Provide the (x, y) coordinate of the cell's center where the given text is located.  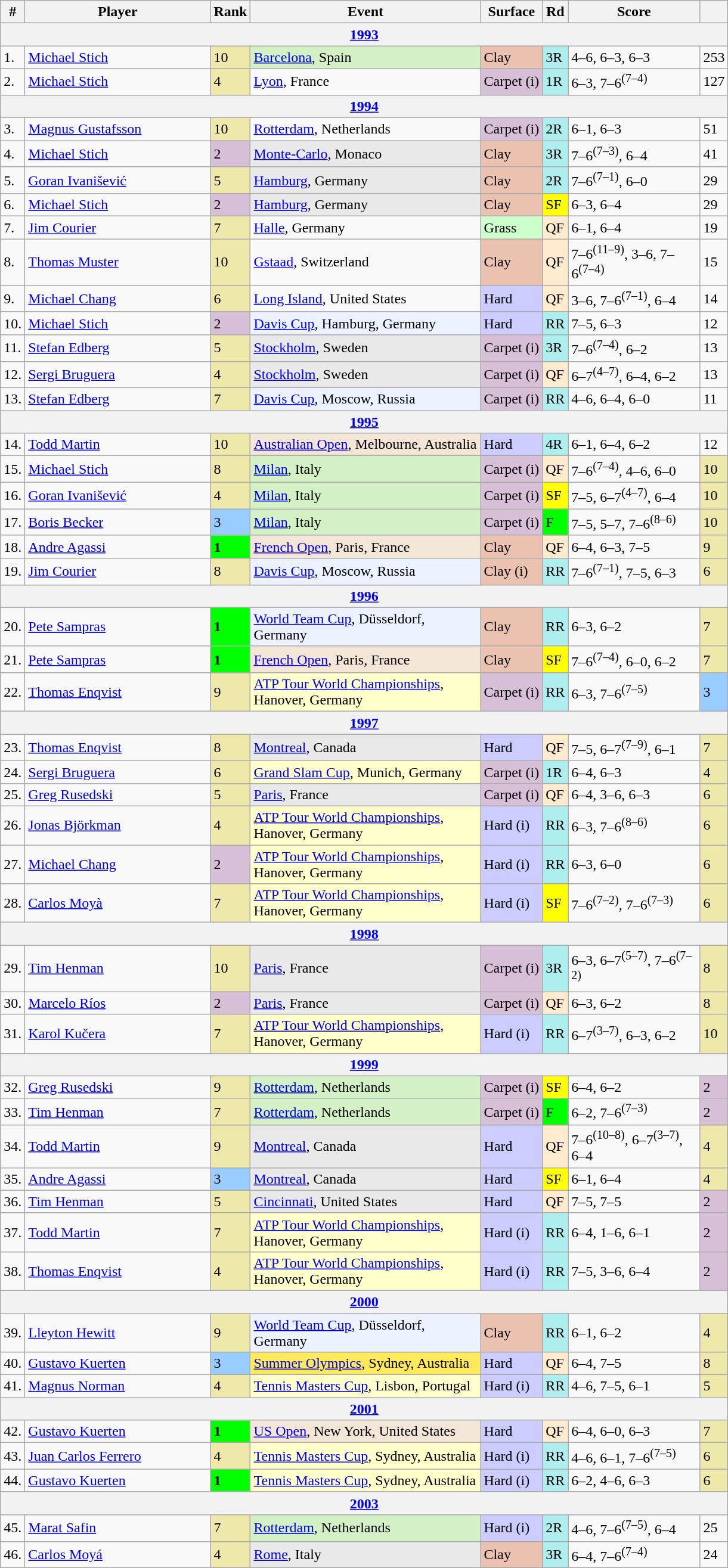
7–6(10–8), 6–7(3–7), 6–4 (634, 1147)
18. (13, 547)
2003 (364, 1503)
Event (365, 12)
Marcelo Ríos (118, 1003)
19 (714, 228)
253 (714, 57)
1994 (364, 106)
38. (13, 1271)
45. (13, 1528)
1993 (364, 35)
19. (13, 572)
Surface (512, 12)
Jonas Björkman (118, 826)
6–4, 6–3 (634, 772)
30. (13, 1003)
6–1, 6–4, 6–2 (634, 445)
Grass (512, 228)
2001 (364, 1409)
29. (13, 968)
Halle, Germany (365, 228)
7–5, 6–7(4–7), 6–4 (634, 496)
6–3, 7–6(8–6) (634, 826)
20. (13, 627)
Karol Kučera (118, 1033)
4. (13, 154)
1995 (364, 422)
Barcelona, Spain (365, 57)
7. (13, 228)
Marat Safin (118, 1528)
127 (714, 82)
25 (714, 1528)
33. (13, 1112)
41. (13, 1386)
Lleyton Hewitt (118, 1333)
32. (13, 1087)
41 (714, 154)
11 (714, 399)
6–3, 6–7(5–7), 7–6(7–2) (634, 968)
Gstaad, Switzerland (365, 262)
42. (13, 1432)
46. (13, 1554)
Tennis Masters Cup, Lisbon, Portugal (365, 1386)
Clay (i) (512, 572)
36. (13, 1201)
4–6, 6–1, 7–6(7–5) (634, 1457)
6–1, 6–2 (634, 1333)
14 (714, 299)
7–6(7–1), 6–0 (634, 180)
# (13, 12)
31. (13, 1033)
2000 (364, 1302)
10. (13, 323)
35. (13, 1179)
6–4, 6–2 (634, 1087)
6–4, 1–6, 6–1 (634, 1232)
6–1, 6–3 (634, 129)
39. (13, 1333)
Boris Becker (118, 522)
16. (13, 496)
7–6(7–4), 6–2 (634, 348)
7–6(7–4), 6–0, 6–2 (634, 659)
US Open, New York, United States (365, 1432)
24. (13, 772)
12. (13, 374)
7–6(7–4), 4–6, 6–0 (634, 470)
Long Island, United States (365, 299)
Player (118, 12)
Grand Slam Cup, Munich, Germany (365, 772)
1997 (364, 723)
Carlos Moyá (118, 1554)
6–4, 7–6(7–4) (634, 1554)
Davis Cup, Hamburg, Germany (365, 323)
40. (13, 1364)
7–5, 6–7(7–9), 6–1 (634, 747)
1998 (364, 934)
6–3, 6–4 (634, 205)
22. (13, 693)
1999 (364, 1064)
7–6(7–3), 6–4 (634, 154)
6. (13, 205)
15 (714, 262)
3. (13, 129)
Juan Carlos Ferrero (118, 1457)
37. (13, 1232)
6–2, 7–6(7–3) (634, 1112)
Score (634, 12)
3–6, 7–6(7–1), 6–4 (634, 299)
44. (13, 1480)
7–6(7–1), 7–5, 6–3 (634, 572)
1. (13, 57)
Magnus Gustafsson (118, 129)
Australian Open, Melbourne, Australia (365, 445)
Rome, Italy (365, 1554)
7–5, 3–6, 6–4 (634, 1271)
Magnus Norman (118, 1386)
Thomas Muster (118, 262)
2. (13, 82)
4–6, 7–6(7–5), 6–4 (634, 1528)
4–6, 6–4, 6–0 (634, 399)
6–3, 7–6(7–4) (634, 82)
Cincinnati, United States (365, 1201)
28. (13, 903)
43. (13, 1457)
7–6(11–9), 3–6, 7–6(7–4) (634, 262)
7–5, 7–5 (634, 1201)
21. (13, 659)
14. (13, 445)
15. (13, 470)
24 (714, 1554)
23. (13, 747)
11. (13, 348)
6–3, 6–0 (634, 864)
Rank (230, 12)
17. (13, 522)
4–6, 7–5, 6–1 (634, 1386)
13. (13, 399)
5. (13, 180)
7–6(7–2), 7–6(7–3) (634, 903)
9. (13, 299)
26. (13, 826)
51 (714, 129)
6–4, 6–3, 7–5 (634, 547)
6–4, 7–5 (634, 1364)
6–7(4–7), 6–4, 6–2 (634, 374)
7–5, 5–7, 7–6(8–6) (634, 522)
Summer Olympics, Sydney, Australia (365, 1364)
Monte-Carlo, Monaco (365, 154)
6–2, 4–6, 6–3 (634, 1480)
7–5, 6–3 (634, 323)
4–6, 6–3, 6–3 (634, 57)
6–4, 6–0, 6–3 (634, 1432)
8. (13, 262)
6–4, 3–6, 6–3 (634, 795)
Lyon, France (365, 82)
6–7(3–7), 6–3, 6–2 (634, 1033)
Rd (556, 12)
34. (13, 1147)
6–3, 7–6(7–5) (634, 693)
1996 (364, 596)
4R (556, 445)
25. (13, 795)
Carlos Moyà (118, 903)
27. (13, 864)
